Pinpoint the cell where the given text exists, returning its [x, y] midpoint coordinate. 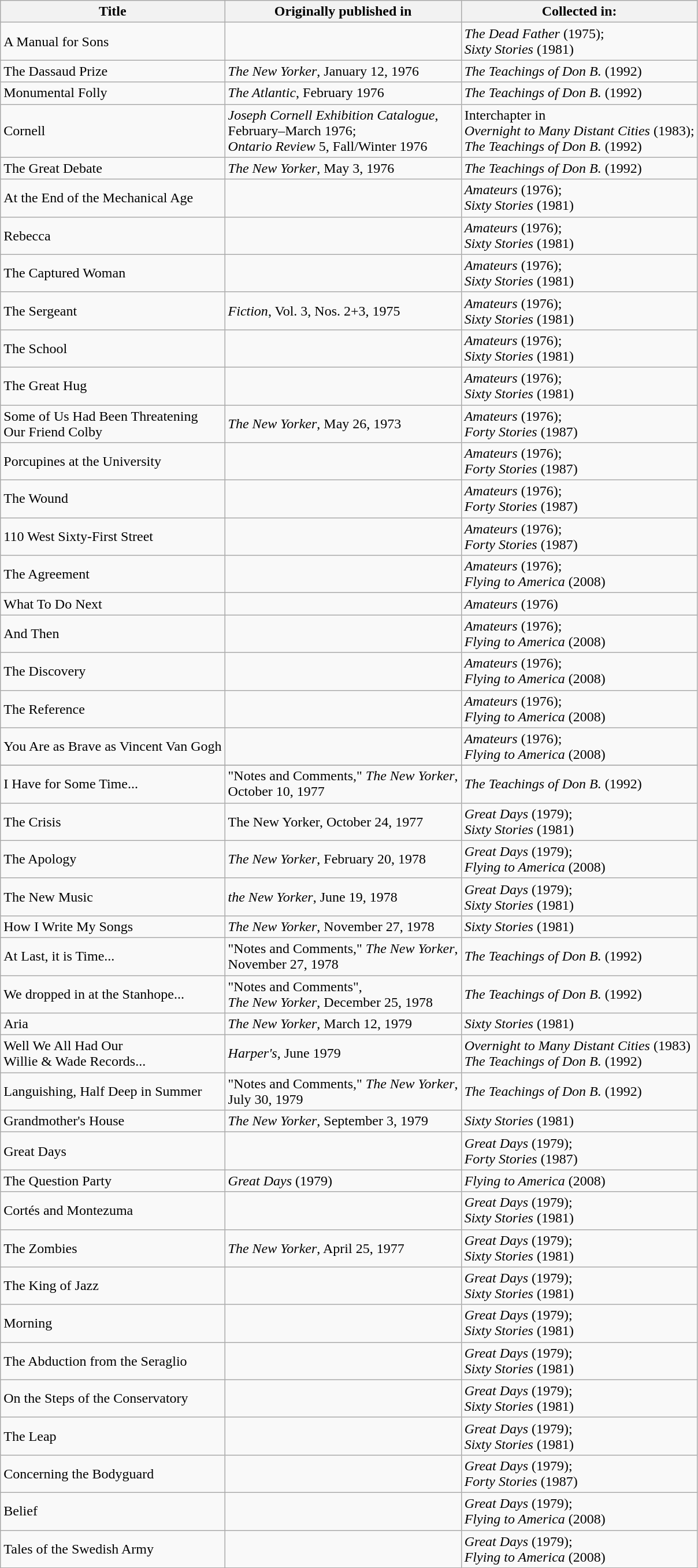
The New Yorker, April 25, 1977 [343, 1248]
The Sergeant [113, 311]
The Reference [113, 709]
Title [113, 12]
The New Yorker, September 3, 1979 [343, 1121]
The Leap [113, 1436]
Tales of the Swedish Army [113, 1549]
Collected in: [579, 12]
We dropped in at the Stanhope... [113, 994]
Harper's, June 1979 [343, 1054]
The Wound [113, 499]
Cornell [113, 131]
Some of Us Had Been ThreateningOur Friend Colby [113, 423]
You Are as Brave as Vincent Van Gogh [113, 747]
The Question Party [113, 1181]
the New Yorker, June 19, 1978 [343, 897]
What To Do Next [113, 604]
Rebecca [113, 236]
The New Yorker, May 3, 1976 [343, 168]
How I Write My Songs [113, 926]
The Great Debate [113, 168]
Cortés and Montezuma [113, 1210]
Overnight to Many Distant Cities (1983)The Teachings of Don B. (1992) [579, 1054]
Porcupines at the University [113, 461]
Great Days [113, 1151]
Monumental Folly [113, 93]
I Have for Some Time... [113, 784]
The Discovery [113, 672]
Languishing, Half Deep in Summer [113, 1091]
Morning [113, 1324]
Amateurs (1976) [579, 604]
Originally published in [343, 12]
At Last, it is Time... [113, 956]
"Notes and Comments", The New Yorker, December 25, 1978 [343, 994]
The King of Jazz [113, 1285]
The Atlantic, February 1976 [343, 93]
Well We All Had OurWillie & Wade Records... [113, 1054]
The Zombies [113, 1248]
And Then [113, 633]
The New Music [113, 897]
The New Yorker, January 12, 1976 [343, 71]
The Dead Father (1975);Sixty Stories (1981) [579, 42]
The Agreement [113, 574]
The New Yorker, November 27, 1978 [343, 926]
The New Yorker, March 12, 1979 [343, 1024]
The Crisis [113, 822]
Great Days (1979) [343, 1181]
Concerning the Bodyguard [113, 1474]
110 West Sixty-First Street [113, 536]
Belief [113, 1511]
On the Steps of the Conservatory [113, 1399]
Aria [113, 1024]
"Notes and Comments," The New Yorker,October 10, 1977 [343, 784]
The New Yorker, February 20, 1978 [343, 859]
A Manual for Sons [113, 42]
Joseph Cornell Exhibition Catalogue,February–March 1976;Ontario Review 5, Fall/Winter 1976 [343, 131]
The Captured Woman [113, 273]
Interchapter in Overnight to Many Distant Cities (1983);The Teachings of Don B. (1992) [579, 131]
At the End of the Mechanical Age [113, 198]
The Abduction from the Seraglio [113, 1361]
The Apology [113, 859]
Fiction, Vol. 3, Nos. 2+3, 1975 [343, 311]
The New Yorker, October 24, 1977 [343, 822]
Grandmother's House [113, 1121]
"Notes and Comments," The New Yorker,November 27, 1978 [343, 956]
"Notes and Comments," The New Yorker,July 30, 1979 [343, 1091]
The New Yorker, May 26, 1973 [343, 423]
Flying to America (2008) [579, 1181]
The School [113, 348]
The Dassaud Prize [113, 71]
The Great Hug [113, 386]
